Pinpoint the cell where the given text exists, returning its (x, y) midpoint coordinate. 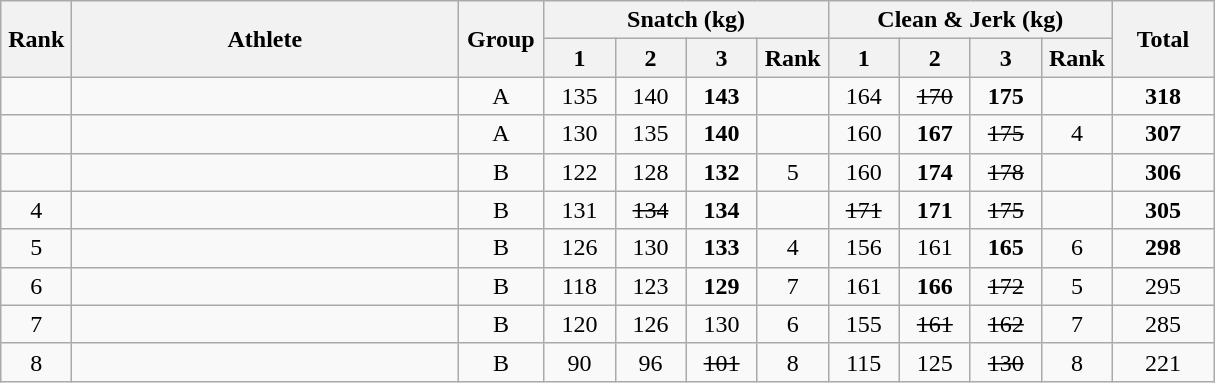
166 (934, 286)
101 (722, 362)
Total (1162, 39)
123 (650, 286)
156 (864, 248)
174 (934, 172)
307 (1162, 134)
Group (501, 39)
172 (1006, 286)
295 (1162, 286)
Snatch (kg) (686, 20)
155 (864, 324)
122 (580, 172)
221 (1162, 362)
162 (1006, 324)
118 (580, 286)
Athlete (265, 39)
131 (580, 210)
143 (722, 96)
96 (650, 362)
285 (1162, 324)
129 (722, 286)
178 (1006, 172)
128 (650, 172)
132 (722, 172)
318 (1162, 96)
164 (864, 96)
306 (1162, 172)
115 (864, 362)
90 (580, 362)
167 (934, 134)
170 (934, 96)
120 (580, 324)
298 (1162, 248)
Clean & Jerk (kg) (970, 20)
125 (934, 362)
305 (1162, 210)
165 (1006, 248)
133 (722, 248)
